Find where the given text appears and provide that cell's center as [x, y] coordinate. 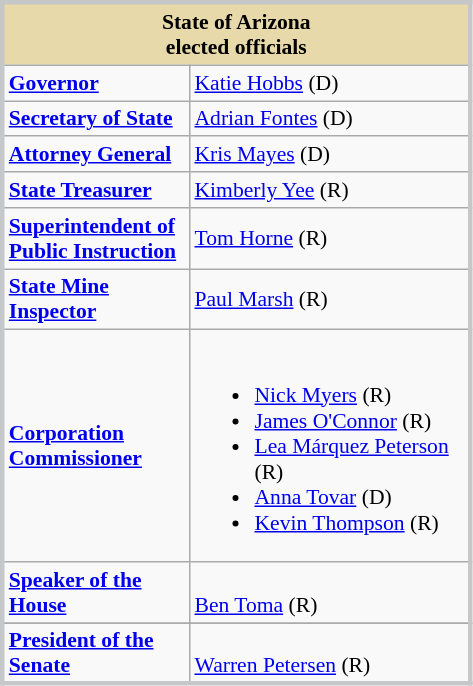
Katie Hobbs (D) [330, 83]
Tom Horne (R) [330, 238]
State Treasurer [96, 190]
Superintendent of Public Instruction [96, 238]
Attorney General [96, 155]
State Mine Inspector [96, 300]
Governor [96, 83]
Warren Petersen (R) [330, 654]
Ben Toma (R) [330, 592]
President of the Senate [96, 654]
Kris Mayes (D) [330, 155]
Nick Myers (R)James O'Connor (R)Lea Márquez Peterson (R)Anna Tovar (D)Kevin Thompson (R) [330, 446]
Paul Marsh (R) [330, 300]
Adrian Fontes (D) [330, 119]
Corporation Commissioner [96, 446]
Kimberly Yee (R) [330, 190]
Speaker of the House [96, 592]
Secretary of State [96, 119]
State of Arizonaelected officials [236, 34]
